Extract the [X, Y] coordinate from the center of the cell holding the provided text.  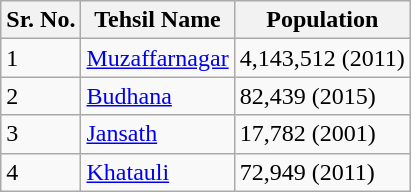
82,439 (2015) [322, 96]
Khatauli [158, 172]
Jansath [158, 134]
4,143,512 (2011) [322, 58]
3 [41, 134]
Sr. No. [41, 20]
17,782 (2001) [322, 134]
Tehsil Name [158, 20]
72,949 (2011) [322, 172]
Muzaffarnagar [158, 58]
1 [41, 58]
4 [41, 172]
2 [41, 96]
Population [322, 20]
Budhana [158, 96]
